Search for the cell housing the specified text and yield its (X, Y) center coordinate. 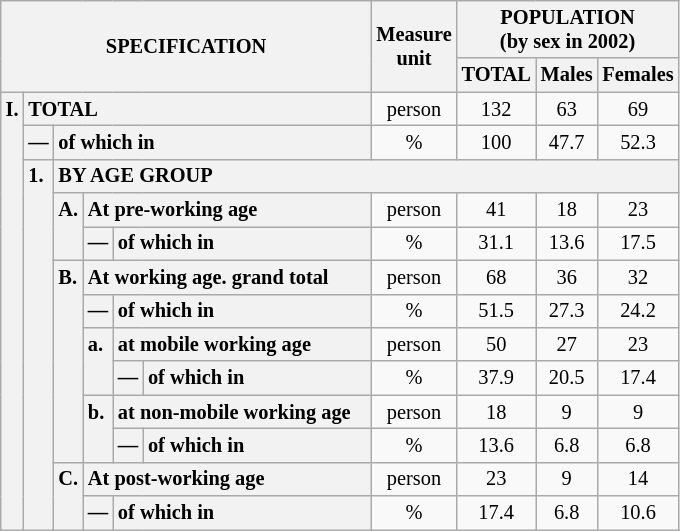
63 (567, 109)
At working age. grand total (227, 277)
At post-working age (227, 479)
69 (638, 109)
132 (496, 109)
POPULATION (by sex in 2002) (568, 29)
Males (567, 75)
1. (38, 344)
BY AGE GROUP (366, 176)
a. (98, 360)
32 (638, 277)
27 (567, 344)
36 (567, 277)
47.7 (567, 142)
17.5 (638, 243)
27.3 (567, 311)
52.3 (638, 142)
10.6 (638, 513)
C. (68, 496)
50 (496, 344)
B. (68, 361)
A. (68, 226)
100 (496, 142)
I. (12, 311)
31.1 (496, 243)
at non-mobile working age (242, 412)
51.5 (496, 311)
b. (98, 428)
37.9 (496, 378)
14 (638, 479)
At pre-working age (227, 210)
24.2 (638, 311)
at mobile working age (242, 344)
68 (496, 277)
20.5 (567, 378)
Measure unit (414, 46)
Females (638, 75)
SPECIFICATION (186, 46)
41 (496, 210)
